Determine the [X, Y] coordinate at the center of the cell enclosing the given text.  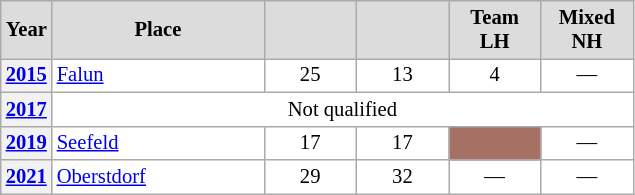
Falun [158, 75]
2019 [26, 143]
Oberstdorf [158, 177]
29 [310, 177]
Seefeld [158, 143]
25 [310, 75]
4 [494, 75]
Team LH [494, 29]
2021 [26, 177]
13 [402, 75]
2017 [26, 109]
2015 [26, 75]
Mixed NH [587, 29]
Not qualified [342, 109]
Place [158, 29]
32 [402, 177]
Year [26, 29]
